Determine the (X, Y) coordinate at the center of the cell enclosing the given text.  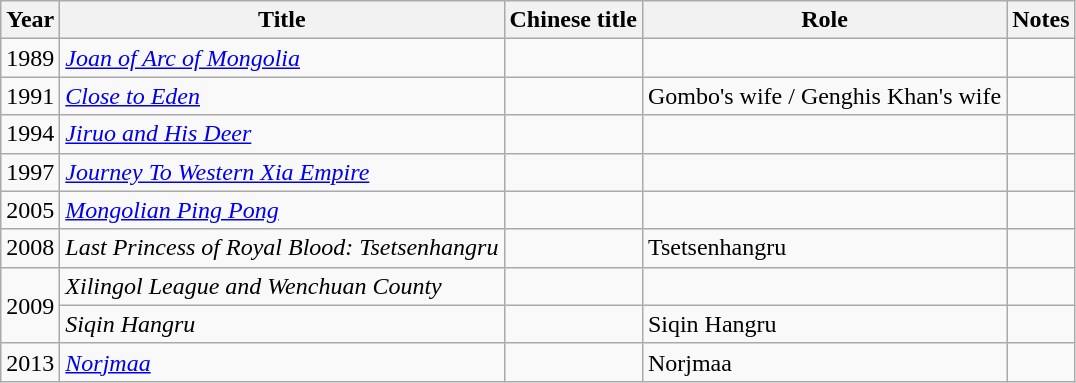
Jiruo and His Deer (282, 134)
Title (282, 20)
1989 (30, 58)
2008 (30, 248)
2009 (30, 305)
Role (824, 20)
2005 (30, 210)
Gombo's wife / Genghis Khan's wife (824, 96)
Mongolian Ping Pong (282, 210)
Year (30, 20)
Tsetsenhangru (824, 248)
Notes (1041, 20)
1997 (30, 172)
Last Princess of Royal Blood: Tsetsenhangru (282, 248)
Close to Eden (282, 96)
1991 (30, 96)
Chinese title (573, 20)
Xilingol League and Wenchuan County (282, 286)
Journey To Western Xia Empire (282, 172)
Joan of Arc of Mongolia (282, 58)
1994 (30, 134)
2013 (30, 362)
